Detect which cell encompasses the target text, then output its [X, Y] center coordinate. 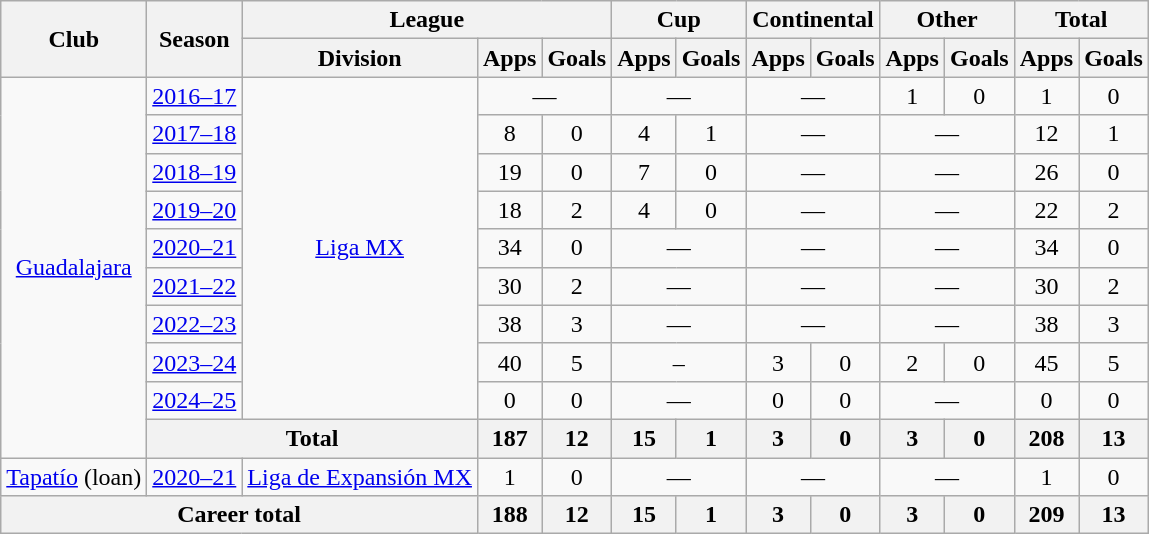
Other [947, 20]
2016–17 [194, 96]
208 [1046, 438]
8 [509, 134]
Continental [813, 20]
22 [1046, 210]
2022–23 [194, 324]
18 [509, 210]
Season [194, 39]
League [427, 20]
40 [509, 362]
– [679, 362]
209 [1046, 515]
Liga MX [360, 248]
19 [509, 172]
2019–20 [194, 210]
188 [509, 515]
187 [509, 438]
Cup [679, 20]
45 [1046, 362]
2018–19 [194, 172]
Tapatío (loan) [74, 477]
2021–22 [194, 286]
Liga de Expansión MX [360, 477]
Division [360, 58]
26 [1046, 172]
Club [74, 39]
2024–25 [194, 400]
2023–24 [194, 362]
Guadalajara [74, 268]
Career total [240, 515]
2017–18 [194, 134]
7 [644, 172]
